Provide the [X, Y] coordinate of the cell's center where the given text is located.  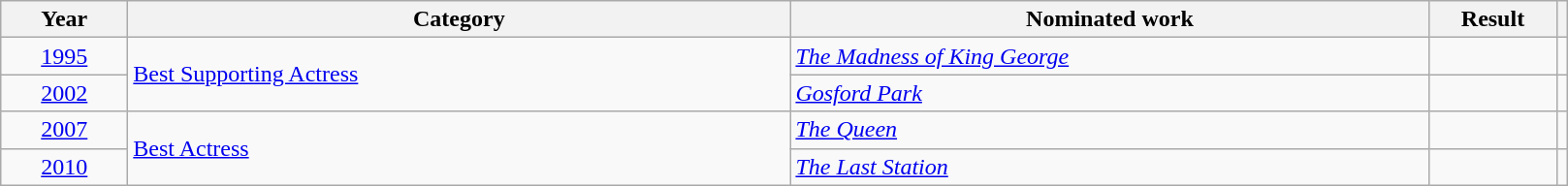
Result [1493, 19]
1995 [64, 56]
The Madness of King George [1109, 56]
The Last Station [1109, 167]
Best Supporting Actress [460, 75]
2010 [64, 167]
Year [64, 19]
Gosford Park [1109, 93]
2007 [64, 130]
Best Actress [460, 148]
Nominated work [1109, 19]
Category [460, 19]
The Queen [1109, 130]
2002 [64, 93]
